Output the [X, Y] coordinate of the center of the cell containing the given text.  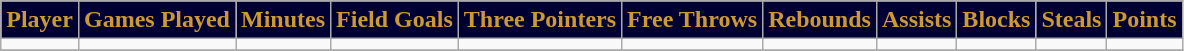
Points [1144, 20]
Field Goals [395, 20]
Rebounds [820, 20]
Three Pointers [540, 20]
Player [40, 20]
Steals [1072, 20]
Games Played [156, 20]
Blocks [996, 20]
Free Throws [692, 20]
Assists [916, 20]
Minutes [284, 20]
